Extract the (x, y) coordinate from the center of the cell holding the provided text.  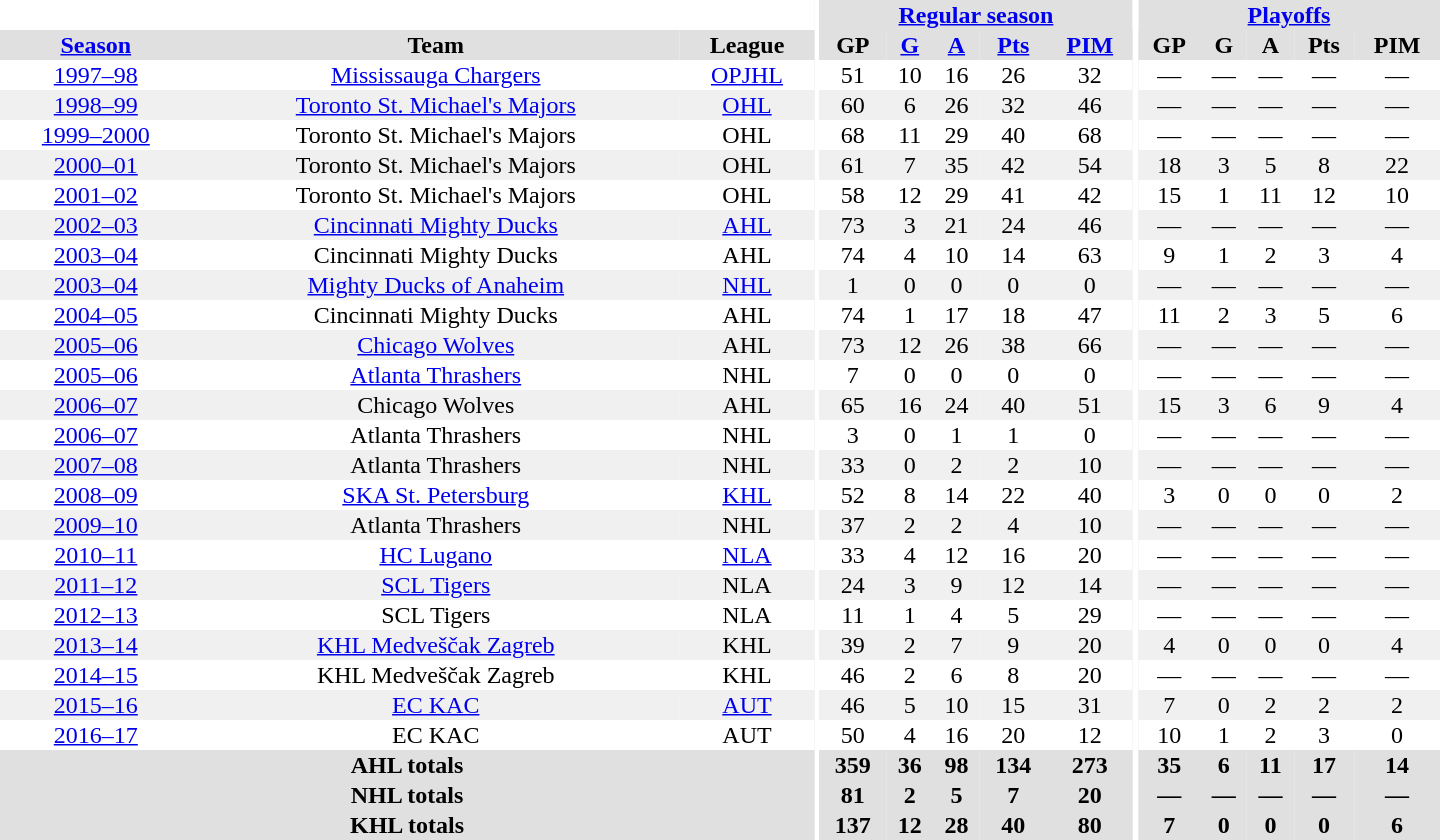
1999–2000 (96, 135)
38 (1014, 345)
2014–15 (96, 675)
Playoffs (1289, 15)
2016–17 (96, 735)
2009–10 (96, 525)
273 (1090, 765)
2007–08 (96, 465)
134 (1014, 765)
SKA St. Petersburg (436, 495)
137 (852, 825)
Regular season (976, 15)
98 (956, 765)
Season (96, 45)
65 (852, 405)
Mississauga Chargers (436, 75)
28 (956, 825)
League (747, 45)
41 (1014, 195)
39 (852, 645)
66 (1090, 345)
HC Lugano (436, 555)
37 (852, 525)
63 (1090, 255)
Team (436, 45)
2004–05 (96, 315)
AHL totals (407, 765)
2011–12 (96, 585)
2010–11 (96, 555)
54 (1090, 165)
KHL totals (407, 825)
81 (852, 795)
60 (852, 105)
80 (1090, 825)
NHL totals (407, 795)
2013–14 (96, 645)
1998–99 (96, 105)
2002–03 (96, 225)
Mighty Ducks of Anaheim (436, 285)
21 (956, 225)
58 (852, 195)
31 (1090, 705)
2001–02 (96, 195)
359 (852, 765)
2012–13 (96, 615)
61 (852, 165)
50 (852, 735)
36 (910, 765)
1997–98 (96, 75)
2008–09 (96, 495)
2015–16 (96, 705)
OPJHL (747, 75)
2000–01 (96, 165)
52 (852, 495)
47 (1090, 315)
